Search for the cell housing the specified text and yield its [x, y] center coordinate. 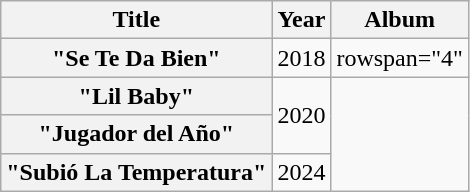
"Se Te Da Bien" [136, 58]
Year [302, 20]
"Lil Baby" [136, 96]
Title [136, 20]
"Subió La Temperatura" [136, 172]
"Jugador del Año" [136, 134]
2018 [302, 58]
2020 [302, 115]
rowspan="4" [400, 58]
2024 [302, 172]
Album [400, 20]
